Identify which cell holds the provided text, then report its (x, y) central coordinate. 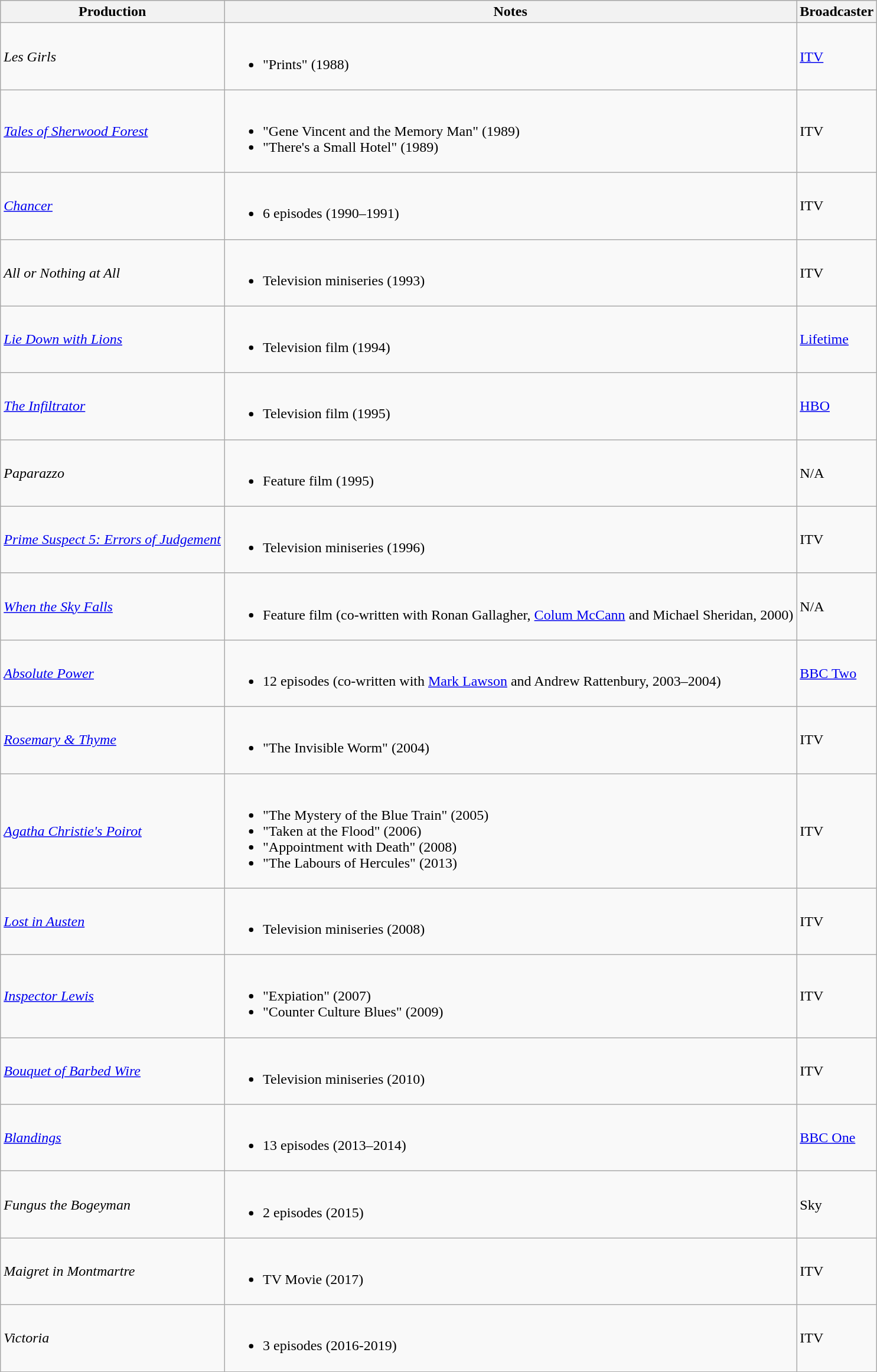
Broadcaster (837, 12)
Chancer (112, 206)
HBO (837, 406)
Rosemary & Thyme (112, 739)
Fungus the Bogeyman (112, 1205)
BBC Two (837, 673)
Television miniseries (2008) (510, 921)
Television miniseries (1996) (510, 540)
Feature film (co-written with Ronan Gallagher, Colum McCann and Michael Sheridan, 2000) (510, 606)
"Prints" (1988) (510, 57)
Notes (510, 12)
Television miniseries (1993) (510, 273)
Inspector Lewis (112, 996)
Television film (1994) (510, 339)
Absolute Power (112, 673)
Television film (1995) (510, 406)
Sky (837, 1205)
When the Sky Falls (112, 606)
Maigret in Montmartre (112, 1271)
Les Girls (112, 57)
BBC One (837, 1138)
Lifetime (837, 339)
Victoria (112, 1338)
Television miniseries (2010) (510, 1071)
"The Mystery of the Blue Train" (2005)"Taken at the Flood" (2006)"Appointment with Death" (2008)"The Labours of Hercules" (2013) (510, 831)
Blandings (112, 1138)
Tales of Sherwood Forest (112, 131)
13 episodes (2013–2014) (510, 1138)
TV Movie (2017) (510, 1271)
"Expiation" (2007)"Counter Culture Blues" (2009) (510, 996)
12 episodes (co-written with Mark Lawson and Andrew Rattenbury, 2003–2004) (510, 673)
The Infiltrator (112, 406)
3 episodes (2016-2019) (510, 1338)
Bouquet of Barbed Wire (112, 1071)
Feature film (1995) (510, 472)
Lost in Austen (112, 921)
"Gene Vincent and the Memory Man" (1989)"There's a Small Hotel" (1989) (510, 131)
"The Invisible Worm" (2004) (510, 739)
Prime Suspect 5: Errors of Judgement (112, 540)
Paparazzo (112, 472)
Lie Down with Lions (112, 339)
6 episodes (1990–1991) (510, 206)
Agatha Christie's Poirot (112, 831)
Production (112, 12)
2 episodes (2015) (510, 1205)
All or Nothing at All (112, 273)
